Return the (x, y) coordinate for the center point of the cell that contains the specified text.  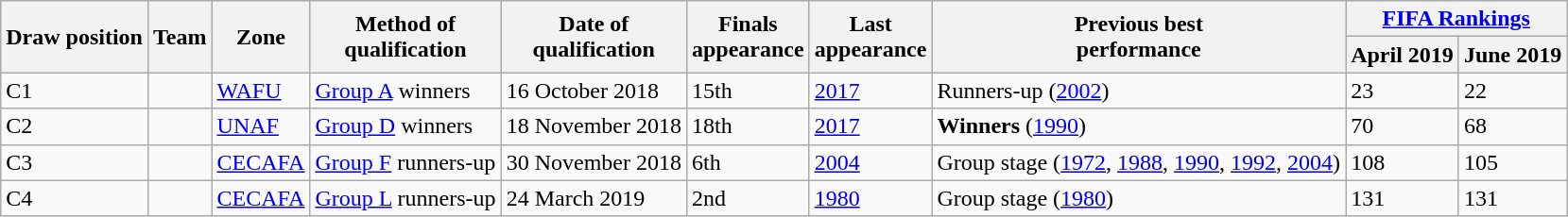
Previous bestperformance (1139, 37)
1980 (870, 198)
June 2019 (1512, 55)
Group A winners (405, 91)
105 (1512, 162)
70 (1403, 126)
C1 (75, 91)
Zone (261, 37)
18th (748, 126)
23 (1403, 91)
Lastappearance (870, 37)
Group L runners-up (405, 198)
Team (180, 37)
15th (748, 91)
C2 (75, 126)
FIFA Rankings (1456, 19)
WAFU (261, 91)
18 November 2018 (594, 126)
6th (748, 162)
2nd (748, 198)
Date ofqualification (594, 37)
30 November 2018 (594, 162)
Group stage (1972, 1988, 1990, 1992, 2004) (1139, 162)
22 (1512, 91)
16 October 2018 (594, 91)
Winners (1990) (1139, 126)
24 March 2019 (594, 198)
Draw position (75, 37)
Group D winners (405, 126)
UNAF (261, 126)
Runners-up (2002) (1139, 91)
C3 (75, 162)
Group F runners-up (405, 162)
C4 (75, 198)
68 (1512, 126)
108 (1403, 162)
Group stage (1980) (1139, 198)
Finalsappearance (748, 37)
2004 (870, 162)
Method ofqualification (405, 37)
April 2019 (1403, 55)
